Extract the (X, Y) coordinate from the center of the cell holding the provided text.  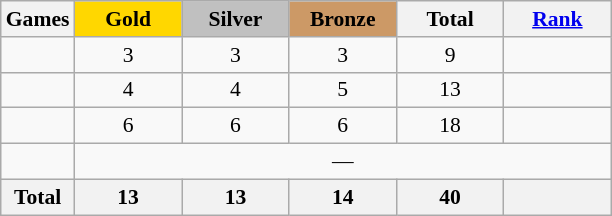
Games (38, 19)
Gold (128, 19)
Bronze (342, 19)
9 (450, 55)
18 (450, 126)
Rank (558, 19)
Silver (236, 19)
5 (342, 90)
40 (450, 197)
14 (342, 197)
— (342, 162)
